Capture the cell that displays the provided text and extract its (X, Y) central coordinate. 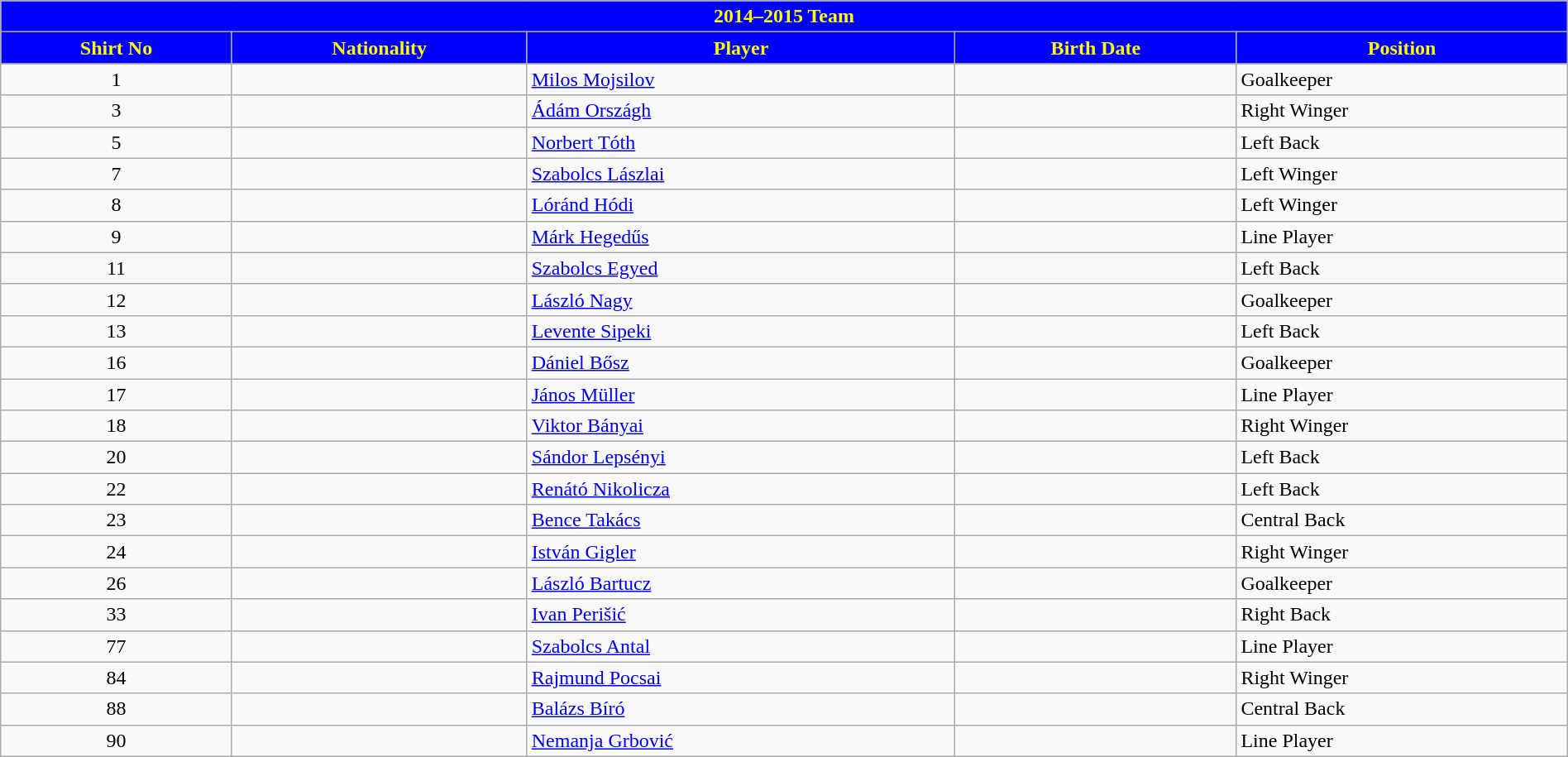
22 (116, 489)
17 (116, 395)
Lóránd Hódi (741, 205)
Nationality (379, 48)
Birth Date (1096, 48)
Dániel Bősz (741, 362)
23 (116, 520)
12 (116, 299)
István Gigler (741, 552)
Rajmund Pocsai (741, 678)
18 (116, 426)
11 (116, 268)
Szabolcs Lászlai (741, 174)
84 (116, 678)
János Müller (741, 395)
90 (116, 740)
Szabolcs Antal (741, 646)
20 (116, 458)
26 (116, 583)
Shirt No (116, 48)
77 (116, 646)
2014–2015 Team (784, 17)
8 (116, 205)
1 (116, 79)
Márk Hegedűs (741, 237)
Player (741, 48)
24 (116, 552)
Levente Sipeki (741, 331)
Right Back (1402, 615)
László Nagy (741, 299)
5 (116, 142)
3 (116, 111)
13 (116, 331)
Sándor Lepsényi (741, 458)
88 (116, 709)
Milos Mojsilov (741, 79)
Bence Takács (741, 520)
László Bartucz (741, 583)
33 (116, 615)
7 (116, 174)
Ivan Perišić (741, 615)
9 (116, 237)
Balázs Bíró (741, 709)
Viktor Bányai (741, 426)
16 (116, 362)
Renátó Nikolicza (741, 489)
Position (1402, 48)
Szabolcs Egyed (741, 268)
Nemanja Grbović (741, 740)
Ádám Országh (741, 111)
Norbert Tóth (741, 142)
